Scan for the cell matching the given text and deliver its [X, Y] coordinate at center. 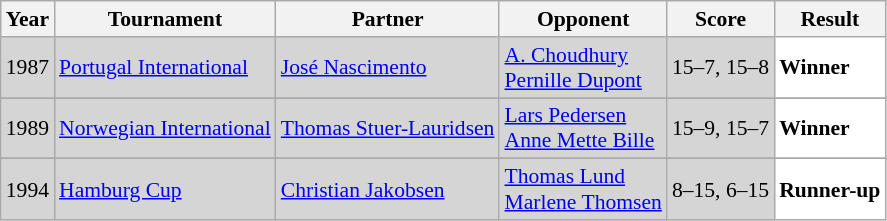
Portugal International [165, 68]
Runner-up [830, 190]
Thomas Lund Marlene Thomsen [582, 190]
Tournament [165, 19]
15–9, 15–7 [720, 128]
Partner [388, 19]
8–15, 6–15 [720, 190]
Score [720, 19]
1989 [28, 128]
A. Choudhury Pernille Dupont [582, 68]
1987 [28, 68]
Lars Pedersen Anne Mette Bille [582, 128]
José Nascimento [388, 68]
Result [830, 19]
Christian Jakobsen [388, 190]
Thomas Stuer-Lauridsen [388, 128]
Norwegian International [165, 128]
Year [28, 19]
Opponent [582, 19]
15–7, 15–8 [720, 68]
1994 [28, 190]
Hamburg Cup [165, 190]
